From the cell containing the given text, extract its center point as [X, Y] coordinate. 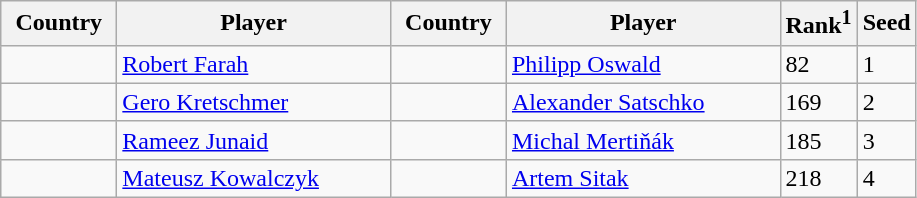
Alexander Satschko [643, 102]
185 [818, 140]
Michal Mertiňák [643, 140]
4 [886, 178]
Rank1 [818, 24]
218 [818, 178]
Rameez Junaid [254, 140]
2 [886, 102]
Gero Kretschmer [254, 102]
82 [818, 64]
169 [818, 102]
Philipp Oswald [643, 64]
Seed [886, 24]
3 [886, 140]
1 [886, 64]
Mateusz Kowalczyk [254, 178]
Artem Sitak [643, 178]
Robert Farah [254, 64]
